Return (X, Y) of the center of cell containing provided text 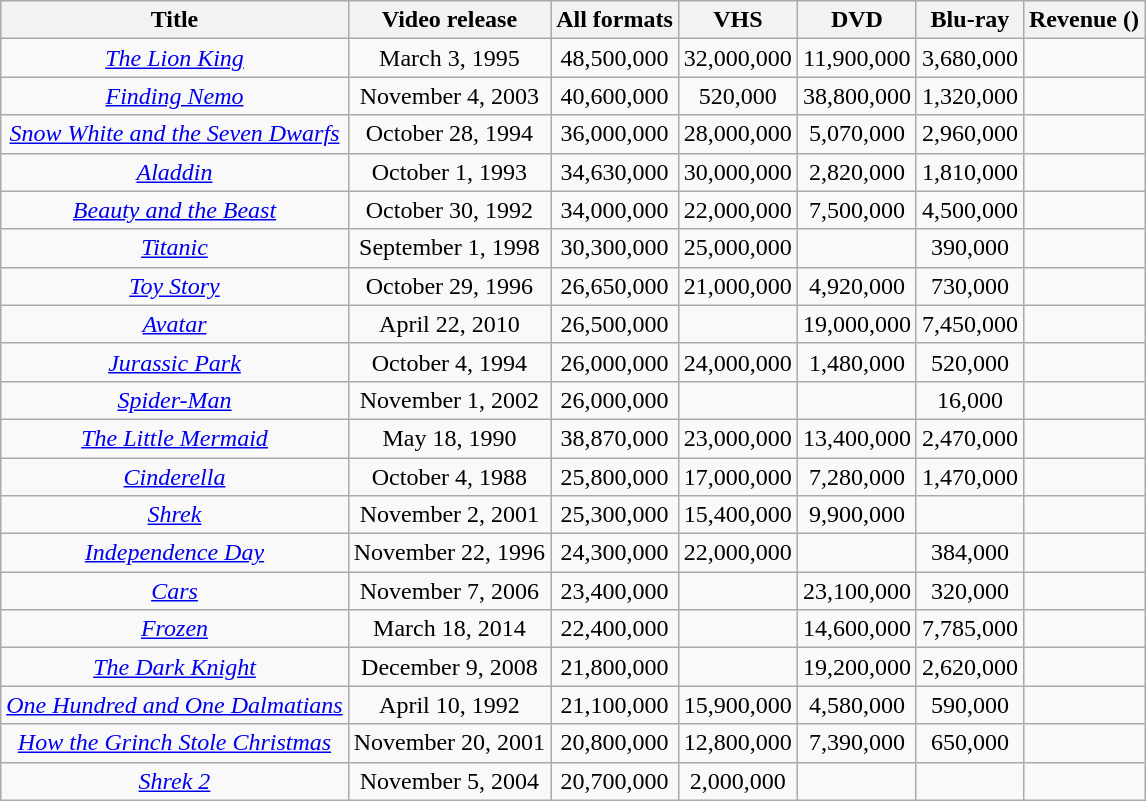
23,400,000 (615, 591)
3,680,000 (970, 58)
Cinderella (174, 477)
30,300,000 (615, 248)
34,630,000 (615, 172)
9,900,000 (856, 515)
21,800,000 (615, 667)
12,800,000 (738, 743)
November 1, 2002 (449, 400)
38,870,000 (615, 438)
30,000,000 (738, 172)
19,000,000 (856, 324)
26,500,000 (615, 324)
590,000 (970, 705)
13,400,000 (856, 438)
2,960,000 (970, 134)
7,785,000 (970, 629)
Finding Nemo (174, 96)
Title (174, 20)
19,200,000 (856, 667)
5,070,000 (856, 134)
2,470,000 (970, 438)
32,000,000 (738, 58)
16,000 (970, 400)
Independence Day (174, 553)
730,000 (970, 286)
The Little Mermaid (174, 438)
November 20, 2001 (449, 743)
Aladdin (174, 172)
7,280,000 (856, 477)
34,000,000 (615, 210)
17,000,000 (738, 477)
The Dark Knight (174, 667)
14,600,000 (856, 629)
26,650,000 (615, 286)
October 29, 1996 (449, 286)
15,400,000 (738, 515)
DVD (856, 20)
November 5, 2004 (449, 781)
Toy Story (174, 286)
November 4, 2003 (449, 96)
Shrek 2 (174, 781)
4,580,000 (856, 705)
650,000 (970, 743)
Shrek (174, 515)
2,820,000 (856, 172)
2,620,000 (970, 667)
November 7, 2006 (449, 591)
Frozen (174, 629)
21,000,000 (738, 286)
384,000 (970, 553)
24,000,000 (738, 362)
The Lion King (174, 58)
1,470,000 (970, 477)
4,920,000 (856, 286)
November 22, 1996 (449, 553)
7,450,000 (970, 324)
May 18, 1990 (449, 438)
Cars (174, 591)
Video release (449, 20)
7,500,000 (856, 210)
Titanic (174, 248)
1,320,000 (970, 96)
March 3, 1995 (449, 58)
How the Grinch Stole Christmas (174, 743)
23,000,000 (738, 438)
October 4, 1994 (449, 362)
Blu-ray (970, 20)
25,800,000 (615, 477)
Beauty and the Beast (174, 210)
24,300,000 (615, 553)
1,480,000 (856, 362)
2,000,000 (738, 781)
Jurassic Park (174, 362)
28,000,000 (738, 134)
Spider-Man (174, 400)
Snow White and the Seven Dwarfs (174, 134)
38,800,000 (856, 96)
All formats (615, 20)
40,600,000 (615, 96)
October 28, 1994 (449, 134)
25,300,000 (615, 515)
November 2, 2001 (449, 515)
September 1, 1998 (449, 248)
25,000,000 (738, 248)
One Hundred and One Dalmatians (174, 705)
21,100,000 (615, 705)
36,000,000 (615, 134)
15,900,000 (738, 705)
Avatar (174, 324)
1,810,000 (970, 172)
22,400,000 (615, 629)
20,700,000 (615, 781)
11,900,000 (856, 58)
March 18, 2014 (449, 629)
October 30, 1992 (449, 210)
20,800,000 (615, 743)
April 10, 1992 (449, 705)
7,390,000 (856, 743)
23,100,000 (856, 591)
December 9, 2008 (449, 667)
VHS (738, 20)
April 22, 2010 (449, 324)
Revenue () (1084, 20)
October 1, 1993 (449, 172)
390,000 (970, 248)
4,500,000 (970, 210)
48,500,000 (615, 58)
320,000 (970, 591)
October 4, 1988 (449, 477)
